Determine the [X, Y] coordinate at the center of the cell enclosing the given text.  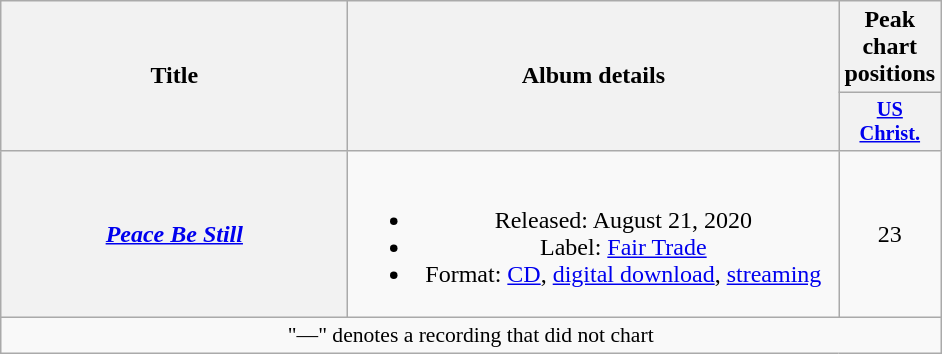
Album details [594, 76]
23 [890, 234]
Released: August 21, 2020Label: Fair TradeFormat: CD, digital download, streaming [594, 234]
"—" denotes a recording that did not chart [471, 336]
Title [174, 76]
USChrist. [890, 122]
Peace Be Still [174, 234]
Peak chart positions [890, 47]
